Detect which cell encompasses the target text, then output its [X, Y] center coordinate. 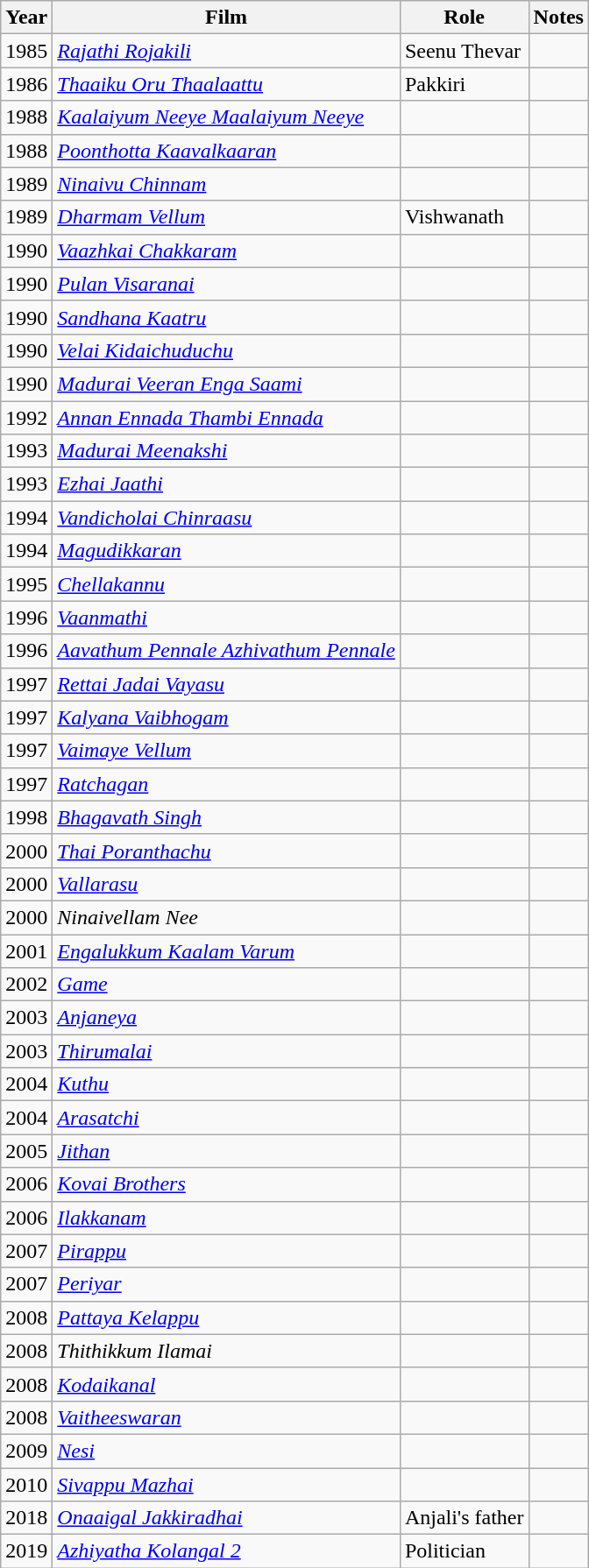
Year [26, 18]
Notes [558, 18]
1986 [26, 84]
Madurai Meenakshi [226, 451]
1998 [26, 817]
Arasatchi [226, 1118]
2009 [26, 1451]
Game [226, 985]
Onaaigal Jakkiradhai [226, 1518]
Engalukkum Kaalam Varum [226, 950]
Vaanmathi [226, 618]
Velai Kidaichuduchu [226, 350]
Vishwanath [465, 217]
Thirumalai [226, 1051]
Pulan Visaranai [226, 284]
Vaitheeswaran [226, 1417]
Bhagavath Singh [226, 817]
Nesi [226, 1451]
Madurai Veeran Enga Saami [226, 384]
Pattaya Kelappu [226, 1317]
1992 [26, 418]
Vallarasu [226, 884]
Kodaikanal [226, 1384]
Poonthotta Kaavalkaaran [226, 151]
Politician [465, 1551]
Vandicholai Chinraasu [226, 518]
Vaimaye Vellum [226, 751]
Ratchagan [226, 784]
Vaazhkai Chakkaram [226, 251]
Seenu Thevar [465, 51]
Kovai Brothers [226, 1184]
Thithikkum Ilamai [226, 1351]
Annan Ennada Thambi Ennada [226, 418]
Rettai Jadai Vayasu [226, 684]
Film [226, 18]
Kalyana Vaibhogam [226, 717]
Pakkiri [465, 84]
Magudikkaran [226, 551]
2001 [26, 950]
Pirappu [226, 1251]
Role [465, 18]
Aavathum Pennale Azhivathum Pennale [226, 651]
Kaalaiyum Neeye Maalaiyum Neeye [226, 117]
Ninaivellam Nee [226, 917]
Dharmam Vellum [226, 217]
Sandhana Kaatru [226, 317]
Azhiyatha Kolangal 2 [226, 1551]
Ilakkanam [226, 1218]
Anjali's father [465, 1518]
Ezhai Jaathi [226, 484]
Sivappu Mazhai [226, 1485]
Anjaneya [226, 1018]
Kuthu [226, 1084]
Thaaiku Oru Thaalaattu [226, 84]
Rajathi Rojakili [226, 51]
2002 [26, 985]
2019 [26, 1551]
Ninaivu Chinnam [226, 184]
2010 [26, 1485]
1985 [26, 51]
2005 [26, 1151]
Jithan [226, 1151]
Periyar [226, 1284]
Chellakannu [226, 584]
1995 [26, 584]
2018 [26, 1518]
Thai Poranthachu [226, 851]
